Provide the (x, y) coordinate of the cell's center where the given text is located.  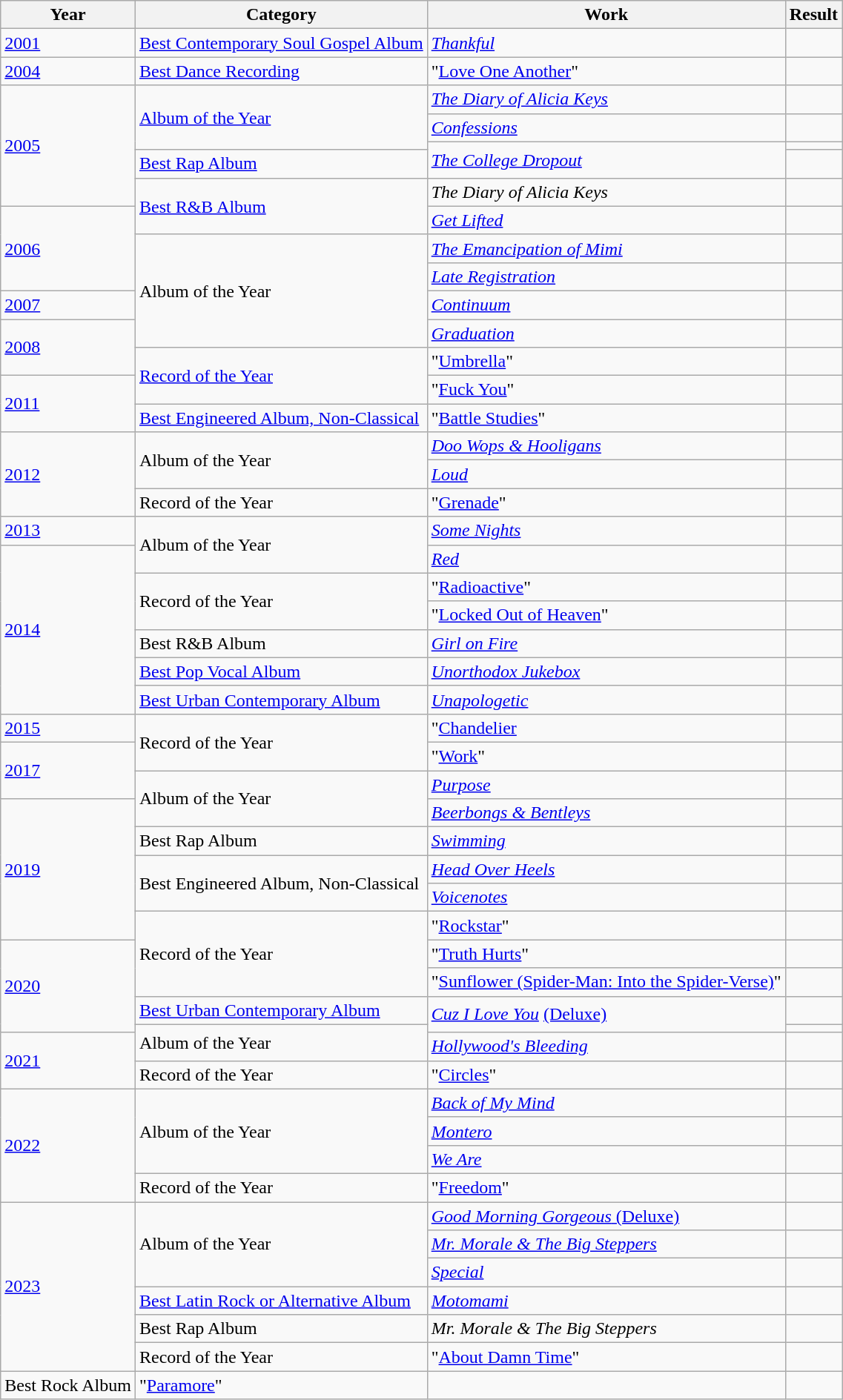
Unapologetic (606, 700)
"Paramore" (281, 1385)
2015 (68, 728)
Swimming (606, 841)
2023 (68, 1287)
"Circles" (606, 1075)
Work (606, 15)
Continuum (606, 305)
Late Registration (606, 276)
"Chandelier (606, 728)
Best Contemporary Soul Gospel Album (281, 43)
Back of My Mind (606, 1103)
2017 (68, 770)
"Locked Out of Heaven" (606, 615)
2001 (68, 43)
Doo Wops & Hooligans (606, 446)
2006 (68, 248)
2005 (68, 145)
"Battle Studies" (606, 418)
Good Morning Gorgeous (Deluxe) (606, 1216)
"Freedom" (606, 1187)
Best Pop Vocal Album (281, 671)
The Emancipation of Mimi (606, 248)
"Work" (606, 756)
Montero (606, 1131)
Head Over Heels (606, 869)
"Truth Hurts" (606, 954)
2014 (68, 629)
2007 (68, 305)
Girl on Fire (606, 643)
"Grenade" (606, 502)
Confessions (606, 127)
"Rockstar" (606, 926)
The College Dropout (606, 160)
2004 (68, 71)
"Radioactive" (606, 587)
2008 (68, 347)
2019 (68, 869)
Red (606, 559)
Hollywood's Bleeding (606, 1046)
"Sunflower (Spider-Man: Into the Spider-Verse)" (606, 982)
2020 (68, 986)
Motomami (606, 1301)
"Love One Another" (606, 71)
Purpose (606, 785)
Best Rock Album (68, 1385)
Beerbongs & Bentleys (606, 813)
Cuz I Love You (Deluxe) (606, 1014)
2022 (68, 1145)
Year (68, 15)
Loud (606, 474)
We Are (606, 1159)
Get Lifted (606, 220)
"Umbrella" (606, 362)
2011 (68, 404)
Voicenotes (606, 898)
Special (606, 1273)
2021 (68, 1061)
Best Latin Rock or Alternative Album (281, 1301)
"Fuck You" (606, 390)
Unorthodox Jukebox (606, 671)
Some Nights (606, 531)
"About Damn Time" (606, 1357)
Category (281, 15)
2013 (68, 531)
Result (813, 15)
Best Dance Recording (281, 71)
Graduation (606, 333)
Thankful (606, 43)
2012 (68, 474)
